Identify which cell holds the provided text, then report its (X, Y) central coordinate. 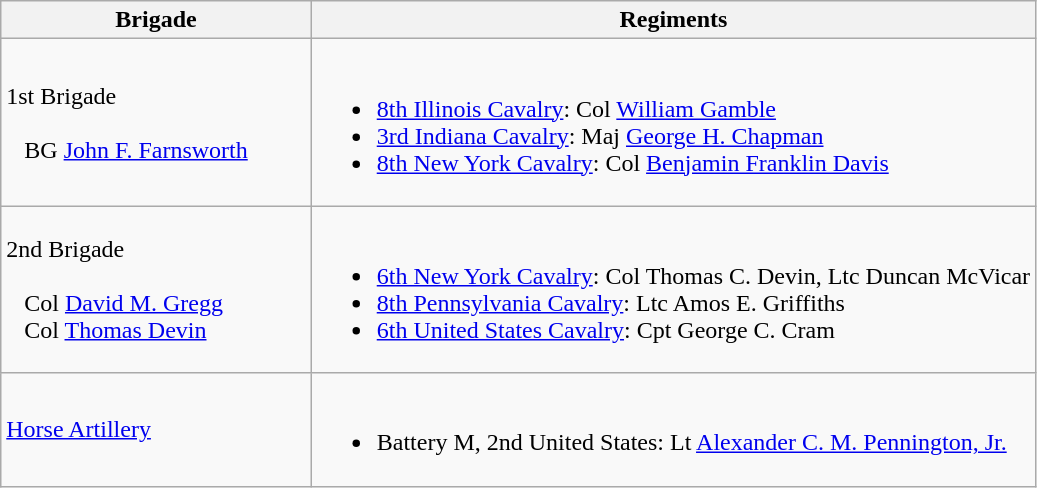
2nd Brigade Col David M. Gregg Col Thomas Devin (156, 290)
Horse Artillery (156, 430)
Regiments (673, 20)
Battery M, 2nd United States: Lt Alexander C. M. Pennington, Jr. (673, 430)
Brigade (156, 20)
8th Illinois Cavalry: Col William Gamble3rd Indiana Cavalry: Maj George H. Chapman8th New York Cavalry: Col Benjamin Franklin Davis (673, 122)
1st Brigade BG John F. Farnsworth (156, 122)
